Detect which cell encompasses the target text, then output its (x, y) center coordinate. 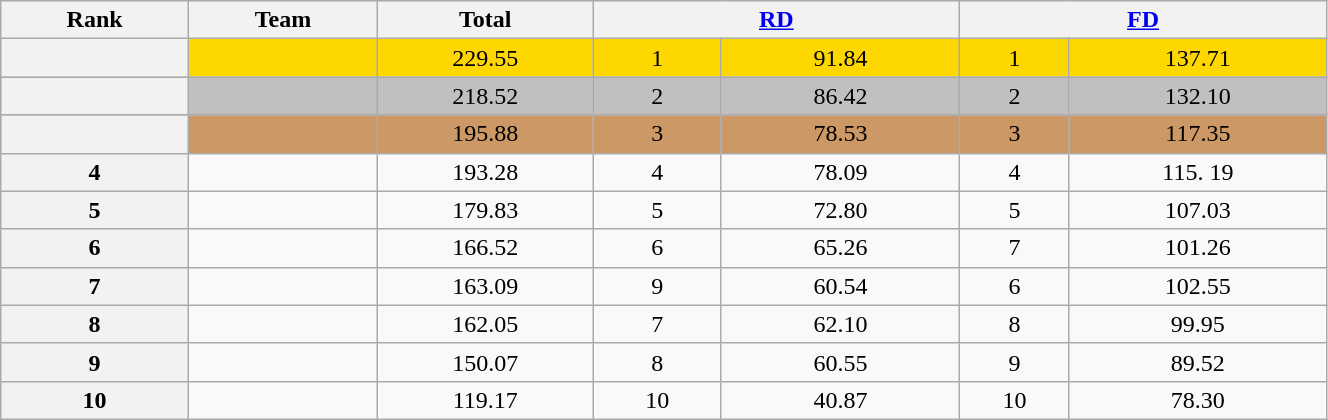
101.26 (1198, 248)
162.05 (485, 324)
218.52 (485, 96)
99.95 (1198, 324)
115. 19 (1198, 172)
78.53 (840, 134)
72.80 (840, 210)
166.52 (485, 248)
179.83 (485, 210)
65.26 (840, 248)
Team (282, 20)
102.55 (1198, 286)
195.88 (485, 134)
229.55 (485, 58)
60.54 (840, 286)
62.10 (840, 324)
193.28 (485, 172)
150.07 (485, 362)
78.30 (1198, 400)
107.03 (1198, 210)
RD (776, 20)
132.10 (1198, 96)
60.55 (840, 362)
78.09 (840, 172)
163.09 (485, 286)
Total (485, 20)
Rank (95, 20)
FD (1144, 20)
86.42 (840, 96)
91.84 (840, 58)
137.71 (1198, 58)
119.17 (485, 400)
117.35 (1198, 134)
89.52 (1198, 362)
40.87 (840, 400)
